Search for the cell housing the specified text and yield its [x, y] center coordinate. 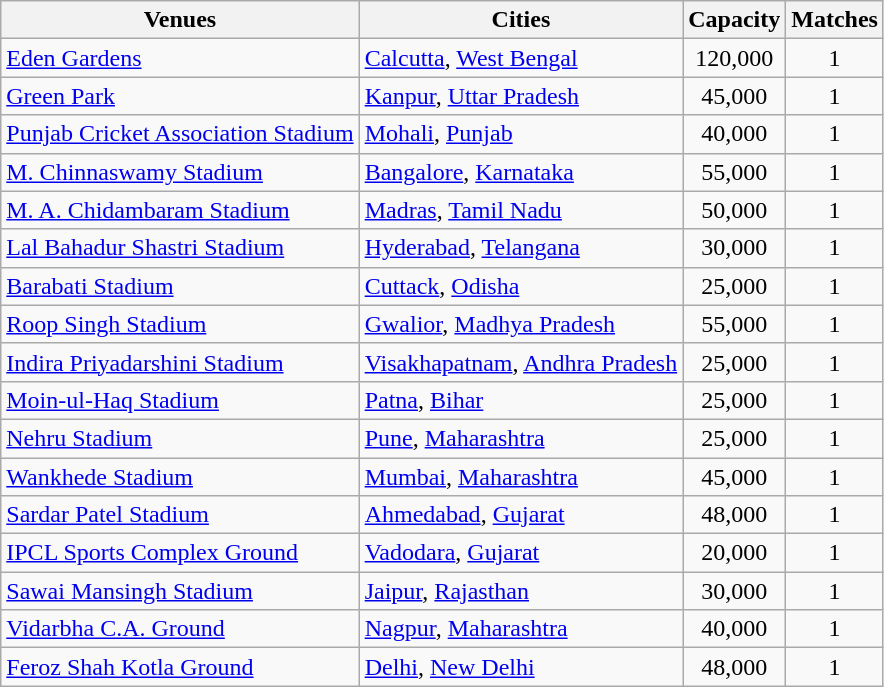
Kanpur, Uttar Pradesh [521, 96]
Nehru Stadium [180, 438]
Mohali, Punjab [521, 134]
50,000 [734, 210]
Capacity [734, 20]
M. A. Chidambaram Stadium [180, 210]
Vadodara, Gujarat [521, 553]
Roop Singh Stadium [180, 324]
Eden Gardens [180, 58]
Wankhede Stadium [180, 477]
Cuttack, Odisha [521, 286]
Mumbai, Maharashtra [521, 477]
20,000 [734, 553]
Moin-ul-Haq Stadium [180, 400]
M. Chinnaswamy Stadium [180, 172]
120,000 [734, 58]
Patna, Bihar [521, 400]
Calcutta, West Bengal [521, 58]
Green Park [180, 96]
Barabati Stadium [180, 286]
Cities [521, 20]
Lal Bahadur Shastri Stadium [180, 248]
Indira Priyadarshini Stadium [180, 362]
Hyderabad, Telangana [521, 248]
Nagpur, Maharashtra [521, 629]
IPCL Sports Complex Ground [180, 553]
Punjab Cricket Association Stadium [180, 134]
Jaipur, Rajasthan [521, 591]
Matches [835, 20]
Madras, Tamil Nadu [521, 210]
Gwalior, Madhya Pradesh [521, 324]
Pune, Maharashtra [521, 438]
Visakhapatnam, Andhra Pradesh [521, 362]
Venues [180, 20]
Delhi, New Delhi [521, 667]
Feroz Shah Kotla Ground [180, 667]
Bangalore, Karnataka [521, 172]
Sardar Patel Stadium [180, 515]
Ahmedabad, Gujarat [521, 515]
Sawai Mansingh Stadium [180, 591]
Vidarbha C.A. Ground [180, 629]
